Search for the cell housing the specified text and yield its [x, y] center coordinate. 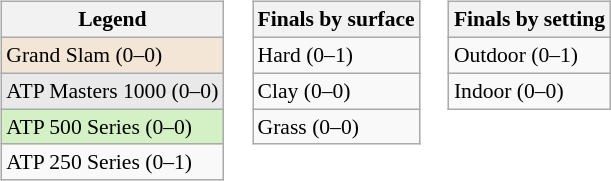
Outdoor (0–1) [530, 55]
ATP 500 Series (0–0) [112, 127]
Legend [112, 20]
Finals by setting [530, 20]
Clay (0–0) [336, 91]
Indoor (0–0) [530, 91]
Grand Slam (0–0) [112, 55]
ATP Masters 1000 (0–0) [112, 91]
ATP 250 Series (0–1) [112, 162]
Hard (0–1) [336, 55]
Grass (0–0) [336, 127]
Finals by surface [336, 20]
